Provide the (X, Y) coordinate of the cell's center where the given text is located.  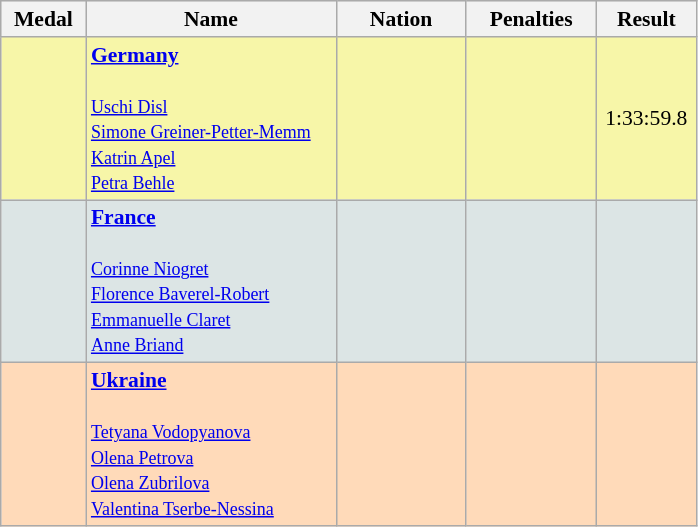
Result (646, 19)
Medal (44, 19)
FranceCorinne NiogretFlorence Baverel-RobertEmmanuelle ClaretAnne Briand (211, 282)
1:33:59.8 (646, 118)
GermanyUschi DislSimone Greiner-Petter-MemmKatrin ApelPetra Behle (211, 118)
UkraineTetyana VodopyanovaOlena PetrovaOlena ZubrilovaValentina Tserbe-Nessina (211, 444)
Nation (401, 19)
Name (211, 19)
Penalties (531, 19)
